Return the (x, y) coordinate for the center point of the cell that contains the specified text.  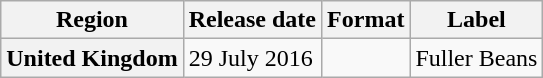
Region (92, 20)
Fuller Beans (476, 58)
Release date (252, 20)
Label (476, 20)
Format (366, 20)
United Kingdom (92, 58)
29 July 2016 (252, 58)
